Identify which cell holds the provided text, then report its [X, Y] central coordinate. 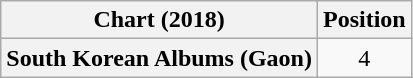
South Korean Albums (Gaon) [160, 58]
4 [364, 58]
Chart (2018) [160, 20]
Position [364, 20]
